Capture the cell that displays the provided text and extract its [X, Y] central coordinate. 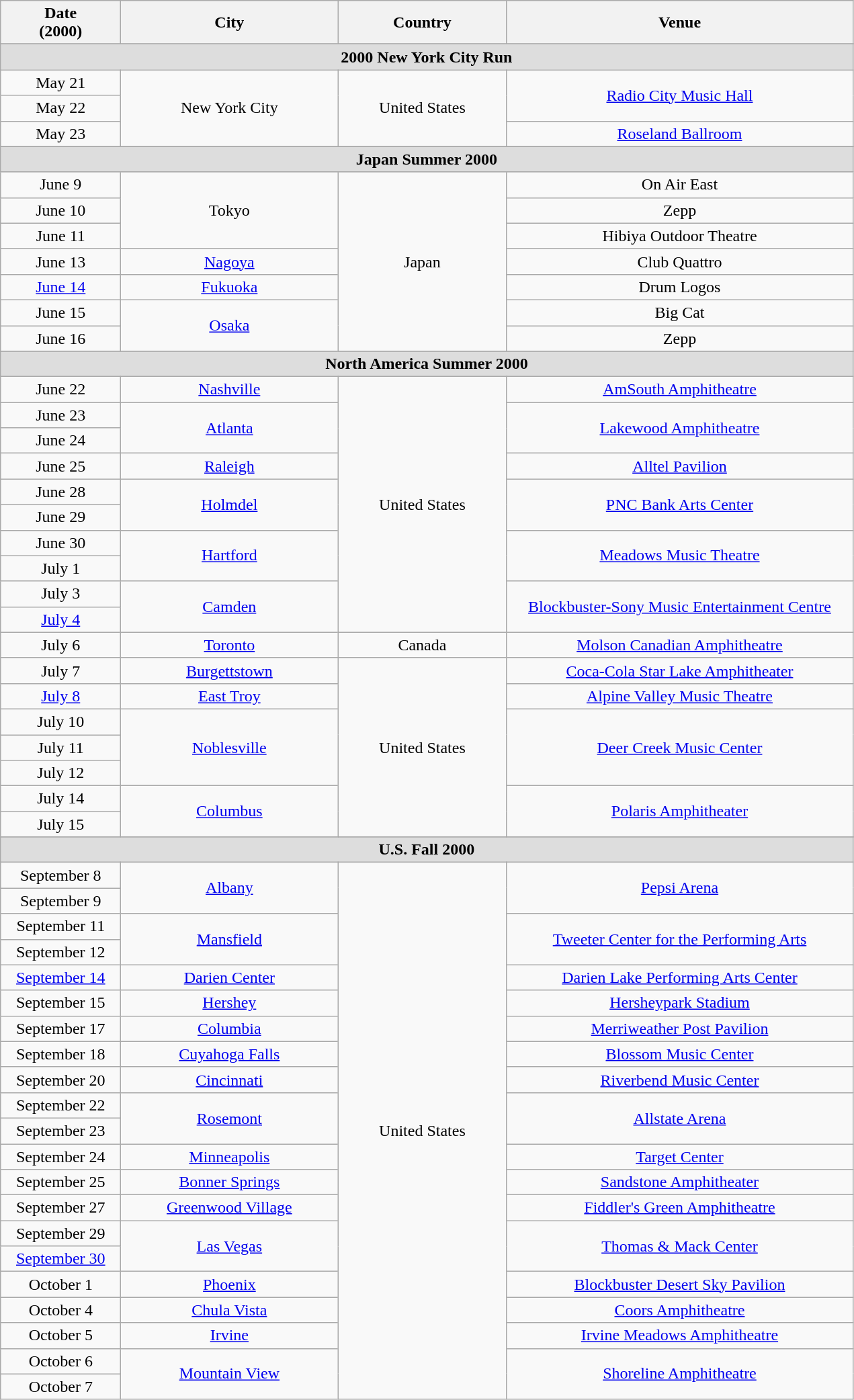
Tokyo [230, 210]
AmSouth Amphitheatre [680, 390]
Coca-Cola Star Lake Amphitheater [680, 670]
Japan [422, 261]
Raleigh [230, 466]
September 22 [60, 1105]
June 9 [60, 185]
Darien Lake Performing Arts Center [680, 977]
July 3 [60, 594]
Burgettstown [230, 670]
PNC Bank Arts Center [680, 505]
September 12 [60, 952]
July 1 [60, 568]
Blossom Music Center [680, 1054]
Hibiya Outdoor Theatre [680, 236]
June 28 [60, 492]
Fukuoka [230, 287]
Blockbuster-Sony Music Entertainment Centre [680, 607]
June 30 [60, 543]
Roseland Ballroom [680, 134]
September 29 [60, 1233]
June 11 [60, 236]
New York City [230, 108]
Blockbuster Desert Sky Pavilion [680, 1284]
Sandstone Amphitheater [680, 1182]
Las Vegas [230, 1246]
September 11 [60, 926]
Irvine [230, 1336]
September 14 [60, 977]
Toronto [230, 645]
Irvine Meadows Amphitheatre [680, 1336]
Hershey [230, 1003]
Chula Vista [230, 1310]
Lakewood Amphitheatre [680, 428]
Polaris Amphitheater [680, 812]
July 7 [60, 670]
September 23 [60, 1131]
July 8 [60, 696]
May 23 [60, 134]
September 24 [60, 1156]
Drum Logos [680, 287]
Rosemont [230, 1118]
Merriweather Post Pavilion [680, 1029]
Thomas & Mack Center [680, 1246]
Holmdel [230, 505]
Camden [230, 607]
East Troy [230, 696]
Canada [422, 645]
June 23 [60, 415]
June 16 [60, 338]
Fiddler's Green Amphitheatre [680, 1208]
Date(2000) [60, 23]
September 30 [60, 1259]
September 27 [60, 1208]
U.S. Fall 2000 [427, 850]
September 25 [60, 1182]
Nagoya [230, 261]
Club Quattro [680, 261]
Phoenix [230, 1284]
July 12 [60, 773]
On Air East [680, 185]
Nashville [230, 390]
Shoreline Amphitheatre [680, 1374]
September 8 [60, 875]
July 15 [60, 824]
Molson Canadian Amphitheatre [680, 645]
Venue [680, 23]
July 4 [60, 619]
July 6 [60, 645]
Bonner Springs [230, 1182]
Radio City Music Hall [680, 95]
September 15 [60, 1003]
Osaka [230, 325]
Albany [230, 888]
July 11 [60, 748]
October 7 [60, 1387]
Hersheypark Stadium [680, 1003]
September 9 [60, 901]
Noblesville [230, 747]
Atlanta [230, 428]
July 10 [60, 721]
September 20 [60, 1080]
May 21 [60, 83]
Tweeter Center for the Performing Arts [680, 939]
October 5 [60, 1336]
Japan Summer 2000 [427, 159]
Coors Amphitheatre [680, 1310]
June 13 [60, 261]
September 18 [60, 1054]
Allstate Arena [680, 1118]
September 17 [60, 1029]
Country [422, 23]
June 22 [60, 390]
Mansfield [230, 939]
North America Summer 2000 [427, 364]
Mountain View [230, 1374]
June 24 [60, 441]
Alltel Pavilion [680, 466]
Columbus [230, 812]
Target Center [680, 1156]
Alpine Valley Music Theatre [680, 696]
October 4 [60, 1310]
June 10 [60, 210]
October 6 [60, 1361]
Cincinnati [230, 1080]
Riverbend Music Center [680, 1080]
Darien Center [230, 977]
Meadows Music Theatre [680, 556]
June 14 [60, 287]
Hartford [230, 556]
May 22 [60, 108]
Big Cat [680, 312]
Deer Creek Music Center [680, 747]
Greenwood Village [230, 1208]
June 29 [60, 517]
June 25 [60, 466]
Pepsi Arena [680, 888]
Cuyahoga Falls [230, 1054]
City [230, 23]
Minneapolis [230, 1156]
2000 New York City Run [427, 57]
July 14 [60, 799]
October 1 [60, 1284]
June 15 [60, 312]
Columbia [230, 1029]
